Identify which cell holds the provided text, then report its [X, Y] central coordinate. 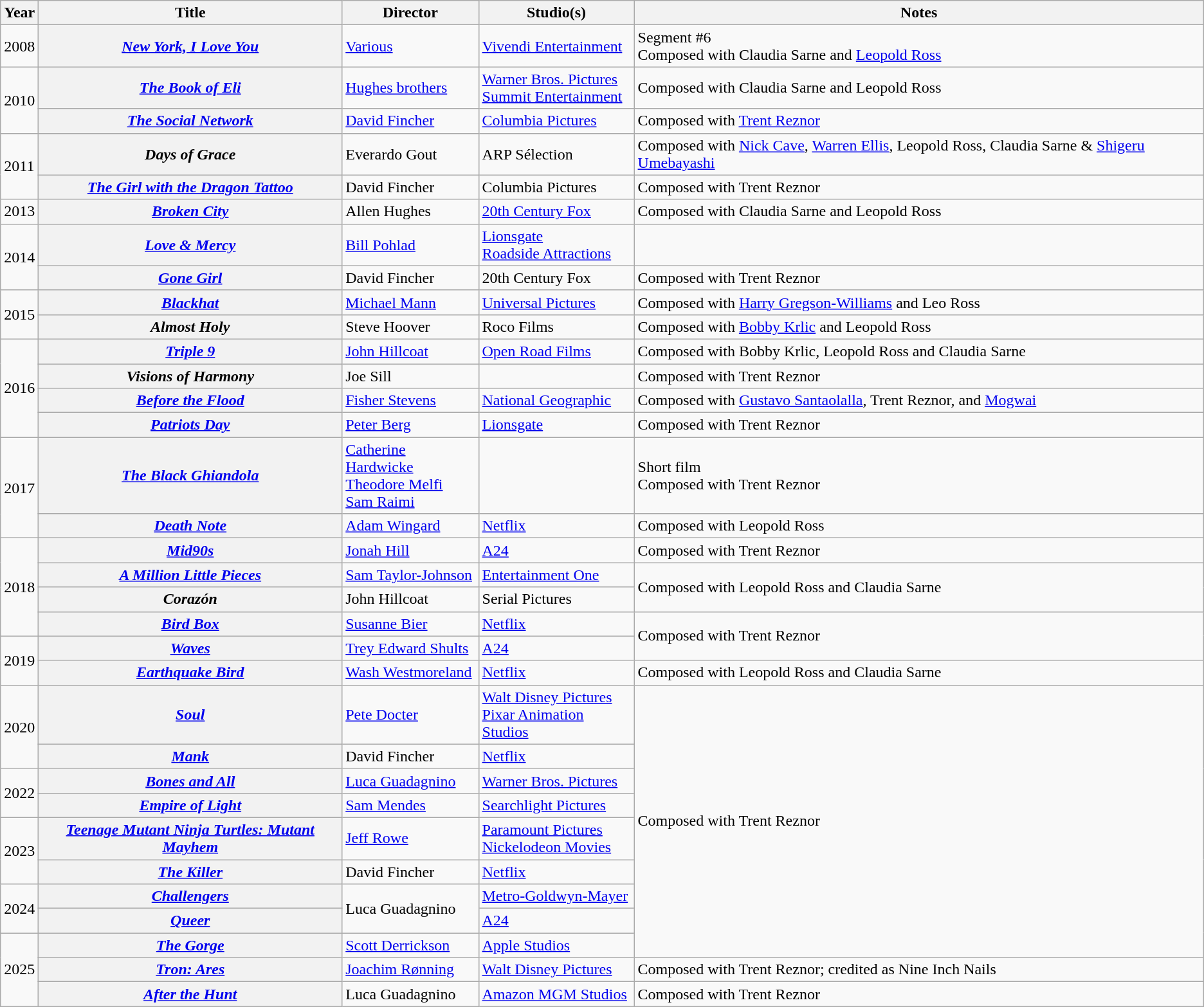
The Gorge [190, 945]
2020 [19, 727]
Steve Hoover [410, 327]
Composed with Leopold Ross [918, 526]
Empire of Light [190, 805]
2011 [19, 166]
2010 [19, 100]
Composed with Gustavo Santaolalla, Trent Reznor, and Mogwai [918, 401]
Bird Box [190, 624]
Warner Bros. Pictures [556, 781]
Tron: Ares [190, 970]
Earthquake Bird [190, 673]
Bones and All [190, 781]
The Girl with the Dragon Tattoo [190, 187]
Teenage Mutant Ninja Turtles: Mutant Mayhem [190, 839]
Studio(s) [556, 13]
Mank [190, 756]
Sam Taylor-Johnson [410, 575]
Pete Docter [410, 714]
Open Road Films [556, 351]
Jeff Rowe [410, 839]
2024 [19, 909]
Composed with Bobby Krlic and Leopold Ross [918, 327]
Serial Pictures [556, 599]
ARP Sélection [556, 154]
Michael Mann [410, 302]
Amazon MGM Studios [556, 994]
A Million Little Pieces [190, 575]
LionsgateRoadside Attractions [556, 244]
Days of Grace [190, 154]
Walt Disney PicturesPixar Animation Studios [556, 714]
Universal Pictures [556, 302]
2019 [19, 660]
The Book of Eli [190, 87]
Joachim Rønning [410, 970]
Warner Bros. PicturesSummit Entertainment [556, 87]
Everardo Gout [410, 154]
Short filmComposed with Trent Reznor [918, 476]
Challengers [190, 896]
2016 [19, 388]
2022 [19, 793]
Director [410, 13]
The Killer [190, 871]
Year [19, 13]
Allen Hughes [410, 212]
Peter Berg [410, 425]
Searchlight Pictures [556, 805]
Blackhat [190, 302]
Catherine HardwickeTheodore MelfiSam Raimi [410, 476]
2014 [19, 257]
Hughes brothers [410, 87]
Paramount PicturesNickelodeon Movies [556, 839]
Gone Girl [190, 278]
2017 [19, 487]
Apple Studios [556, 945]
After the Hunt [190, 994]
Fisher Stevens [410, 401]
Susanne Bier [410, 624]
2015 [19, 314]
Bill Pohlad [410, 244]
Metro-Goldwyn-Mayer [556, 896]
Queer [190, 921]
Triple 9 [190, 351]
Almost Holy [190, 327]
Before the Flood [190, 401]
Trey Edward Shults [410, 648]
Lionsgate [556, 425]
Segment #6Composed with Claudia Sarne and Leopold Ross [918, 46]
Notes [918, 13]
2025 [19, 970]
Roco Films [556, 327]
New York, I Love You [190, 46]
Joe Sill [410, 376]
Soul [190, 714]
Visions of Harmony [190, 376]
Adam Wingard [410, 526]
Jonah Hill [410, 550]
Mid90s [190, 550]
Vivendi Entertainment [556, 46]
Composed with Nick Cave, Warren Ellis, Leopold Ross, Claudia Sarne & Shigeru Umebayashi [918, 154]
2023 [19, 850]
Entertainment One [556, 575]
Scott Derrickson [410, 945]
Title [190, 13]
Waves [190, 648]
Wash Westmoreland [410, 673]
2018 [19, 587]
2008 [19, 46]
Composed with Trent Reznor; credited as Nine Inch Nails [918, 970]
2013 [19, 212]
National Geographic [556, 401]
Composed with Harry Gregson-Williams and Leo Ross [918, 302]
Sam Mendes [410, 805]
Composed with Bobby Krlic, Leopold Ross and Claudia Sarne [918, 351]
Walt Disney Pictures [556, 970]
Broken City [190, 212]
The Black Ghiandola [190, 476]
The Social Network [190, 121]
Various [410, 46]
Corazón [190, 599]
Death Note [190, 526]
Love & Mercy [190, 244]
Patriots Day [190, 425]
